Capture the cell that displays the provided text and extract its (X, Y) central coordinate. 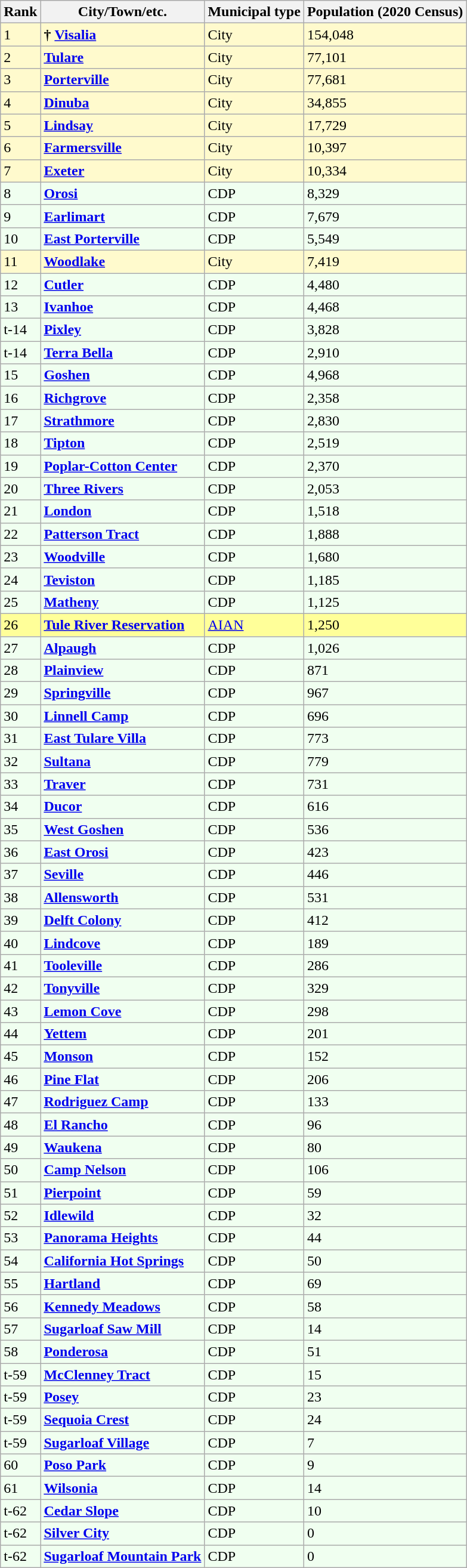
152 (385, 1057)
Camp Nelson (123, 1170)
61 (20, 1488)
77,101 (385, 57)
Woodville (123, 557)
12 (20, 285)
Earlimart (123, 216)
77,681 (385, 80)
Exeter (123, 171)
54 (20, 1261)
21 (20, 511)
California Hot Springs (123, 1261)
Terra Bella (123, 353)
696 (385, 716)
Sugarloaf Saw Mill (123, 1329)
1,250 (385, 625)
1,185 (385, 579)
Orosi (123, 193)
Tipton (123, 443)
154,048 (385, 35)
536 (385, 829)
19 (20, 466)
69 (385, 1283)
28 (20, 671)
† Visalia (123, 35)
531 (385, 897)
Three Rivers (123, 489)
16 (20, 398)
96 (385, 1125)
10,334 (385, 171)
Traver (123, 784)
Allensworth (123, 897)
20 (20, 489)
39 (20, 920)
5 (20, 125)
Ivanhoe (123, 307)
Woodlake (123, 261)
52 (20, 1215)
10,397 (385, 148)
5,549 (385, 239)
35 (20, 829)
Panorama Heights (123, 1238)
49 (20, 1147)
57 (20, 1329)
2,830 (385, 421)
1,680 (385, 557)
Lindcove (123, 943)
34 (20, 807)
Strathmore (123, 421)
East Orosi (123, 852)
27 (20, 647)
11 (20, 261)
41 (20, 965)
53 (20, 1238)
2,519 (385, 443)
329 (385, 988)
201 (385, 1034)
Richgrove (123, 398)
Matheny (123, 602)
East Tulare Villa (123, 739)
56 (20, 1306)
46 (20, 1079)
17 (20, 421)
City/Town/etc. (123, 12)
Tule River Reservation (123, 625)
3,828 (385, 330)
2,053 (385, 489)
Pierpoint (123, 1193)
Plainview (123, 671)
Sequoia Crest (123, 1420)
Kennedy Meadows (123, 1306)
80 (385, 1147)
Lemon Cove (123, 1011)
Pixley (123, 330)
7,679 (385, 216)
El Rancho (123, 1125)
26 (20, 625)
Sugarloaf Village (123, 1443)
871 (385, 671)
Pine Flat (123, 1079)
Cedar Slope (123, 1511)
1,518 (385, 511)
17,729 (385, 125)
45 (20, 1057)
446 (385, 875)
773 (385, 739)
Population (2020 Census) (385, 12)
286 (385, 965)
779 (385, 761)
59 (385, 1193)
Delft Colony (123, 920)
Posey (123, 1397)
1,026 (385, 647)
8,329 (385, 193)
133 (385, 1102)
Hartland (123, 1283)
1,125 (385, 602)
Lindsay (123, 125)
Monson (123, 1057)
33 (20, 784)
Cutler (123, 285)
London (123, 511)
Rank (20, 12)
298 (385, 1011)
4,968 (385, 375)
Municipal type (254, 12)
106 (385, 1170)
Tooleville (123, 965)
Seville (123, 875)
4,480 (385, 285)
206 (385, 1079)
Linnell Camp (123, 716)
7,419 (385, 261)
8 (20, 193)
Springville (123, 693)
13 (20, 307)
60 (20, 1465)
AIAN (254, 625)
Alpaugh (123, 647)
McClenney Tract (123, 1374)
30 (20, 716)
2,910 (385, 353)
29 (20, 693)
Tulare (123, 57)
Patterson Tract (123, 534)
Farmersville (123, 148)
2 (20, 57)
34,855 (385, 103)
Ponderosa (123, 1351)
West Goshen (123, 829)
616 (385, 807)
55 (20, 1283)
4 (20, 103)
40 (20, 943)
Tonyville (123, 988)
37 (20, 875)
Wilsonia (123, 1488)
Ducor (123, 807)
1 (20, 35)
Waukena (123, 1147)
Goshen (123, 375)
48 (20, 1125)
412 (385, 920)
Porterville (123, 80)
Sugarloaf Mountain Park (123, 1556)
6 (20, 148)
Sultana (123, 761)
2,370 (385, 466)
22 (20, 534)
31 (20, 739)
3 (20, 80)
Poplar-Cotton Center (123, 466)
Rodriguez Camp (123, 1102)
189 (385, 943)
1,888 (385, 534)
731 (385, 784)
25 (20, 602)
47 (20, 1102)
423 (385, 852)
2,358 (385, 398)
38 (20, 897)
East Porterville (123, 239)
Idlewild (123, 1215)
Poso Park (123, 1465)
36 (20, 852)
Dinuba (123, 103)
18 (20, 443)
42 (20, 988)
Yettem (123, 1034)
Silver City (123, 1533)
967 (385, 693)
4,468 (385, 307)
Teviston (123, 579)
43 (20, 1011)
